Determine the (X, Y) coordinate at the center of the cell enclosing the given text.  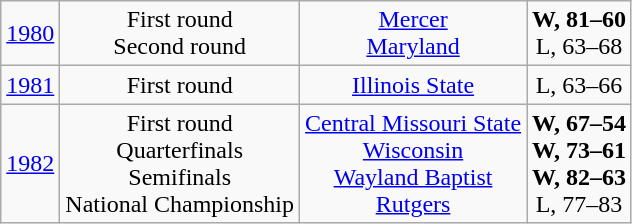
L, 63–66 (580, 85)
1982 (30, 164)
Illinois State (414, 85)
W, 67–54W, 73–61W, 82–63L, 77–83 (580, 164)
First roundSecond round (180, 34)
Central Missouri StateWisconsinWayland BaptistRutgers (414, 164)
1980 (30, 34)
W, 81–60L, 63–68 (580, 34)
First round (180, 85)
First roundQuarterfinalsSemifinalsNational Championship (180, 164)
1981 (30, 85)
MercerMaryland (414, 34)
